Extract the [x, y] coordinate from the center of the cell holding the provided text.  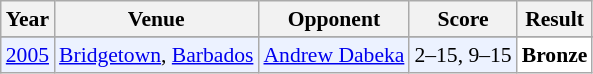
Bronze [555, 55]
Year [28, 19]
Bridgetown, Barbados [156, 55]
2–15, 9–15 [462, 55]
Score [462, 19]
Opponent [334, 19]
Result [555, 19]
Venue [156, 19]
Andrew Dabeka [334, 55]
2005 [28, 55]
